Return the [X, Y] coordinate for the center point of the cell that contains the specified text.  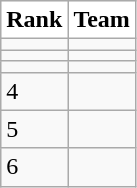
Team [102, 20]
5 [34, 129]
Rank [34, 20]
4 [34, 91]
6 [34, 167]
